Output the (x, y) coordinate of the center of the cell containing the given text.  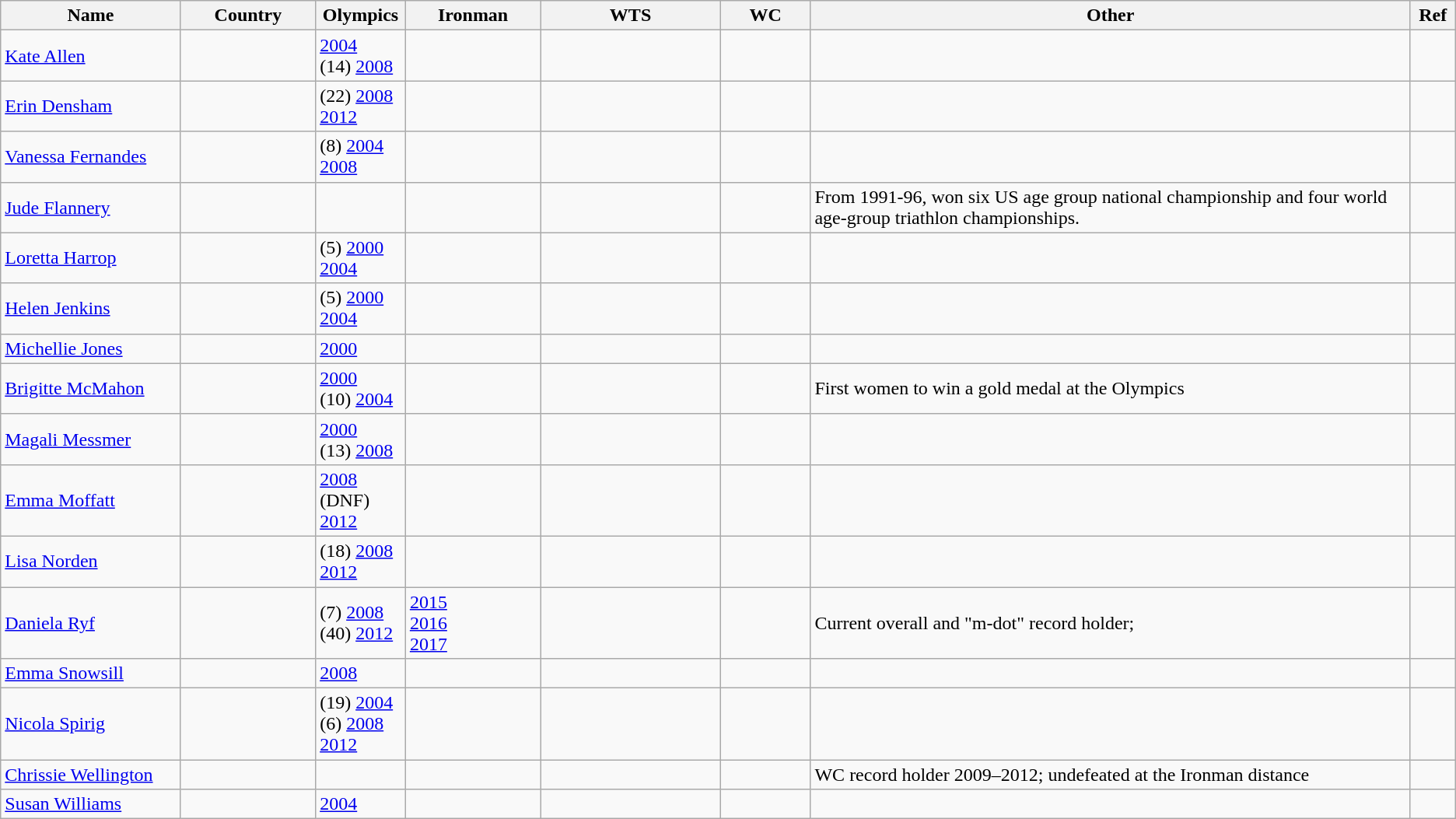
Emma Moffatt (90, 500)
Ref (1433, 16)
Jude Flannery (90, 207)
2015 2016 2017 (473, 622)
Michellie Jones (90, 348)
Name (90, 16)
(19) 2004 (6) 2008 2012 (361, 724)
(18) 2008 2012 (361, 562)
WC (765, 16)
2008 (361, 674)
(8) 2004 2008 (361, 157)
WTS (630, 16)
Country (248, 16)
Vanessa Fernandes (90, 157)
WC record holder 2009–2012; undefeated at the Ironman distance (1111, 775)
Lisa Norden (90, 562)
Loretta Harrop (90, 258)
2000 (10) 2004 (361, 389)
(7) 2008(40) 2012 (361, 622)
2004 (361, 804)
2004 (14) 2008 (361, 56)
Kate Allen (90, 56)
2000 (13) 2008 (361, 439)
Current overall and "m-dot" record holder; (1111, 622)
Nicola Spirig (90, 724)
Chrissie Wellington (90, 775)
Other (1111, 16)
(22) 2008 2012 (361, 106)
Erin Densham (90, 106)
Olympics (361, 16)
Helen Jenkins (90, 308)
Brigitte McMahon (90, 389)
Emma Snowsill (90, 674)
Ironman (473, 16)
First women to win a gold medal at the Olympics (1111, 389)
2000 (361, 348)
2008 (DNF) 2012 (361, 500)
Daniela Ryf (90, 622)
Susan Williams (90, 804)
From 1991-96, won six US age group national championship and four world age-group triathlon championships. (1111, 207)
Magali Messmer (90, 439)
